Find where the given text appears and provide that cell's center as (X, Y) coordinate. 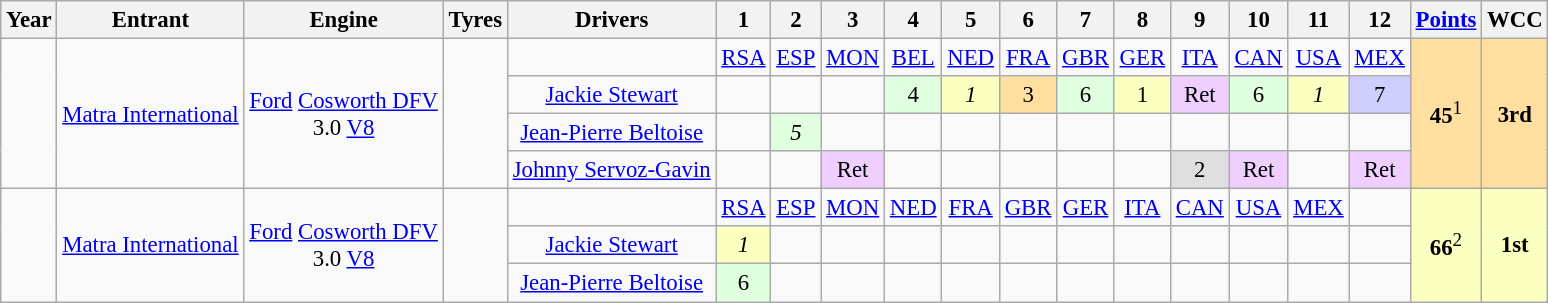
BEL (914, 58)
WCC (1515, 20)
451 (1446, 114)
Year (29, 20)
Johnny Servoz-Gavin (612, 170)
Engine (344, 20)
11 (1318, 20)
662 (1446, 246)
8 (1142, 20)
Tyres (475, 20)
10 (1258, 20)
Entrant (150, 20)
Drivers (612, 20)
1st (1515, 246)
Points (1446, 20)
12 (1380, 20)
3rd (1515, 114)
9 (1200, 20)
